Pinpoint the cell where the given text exists, returning its (x, y) midpoint coordinate. 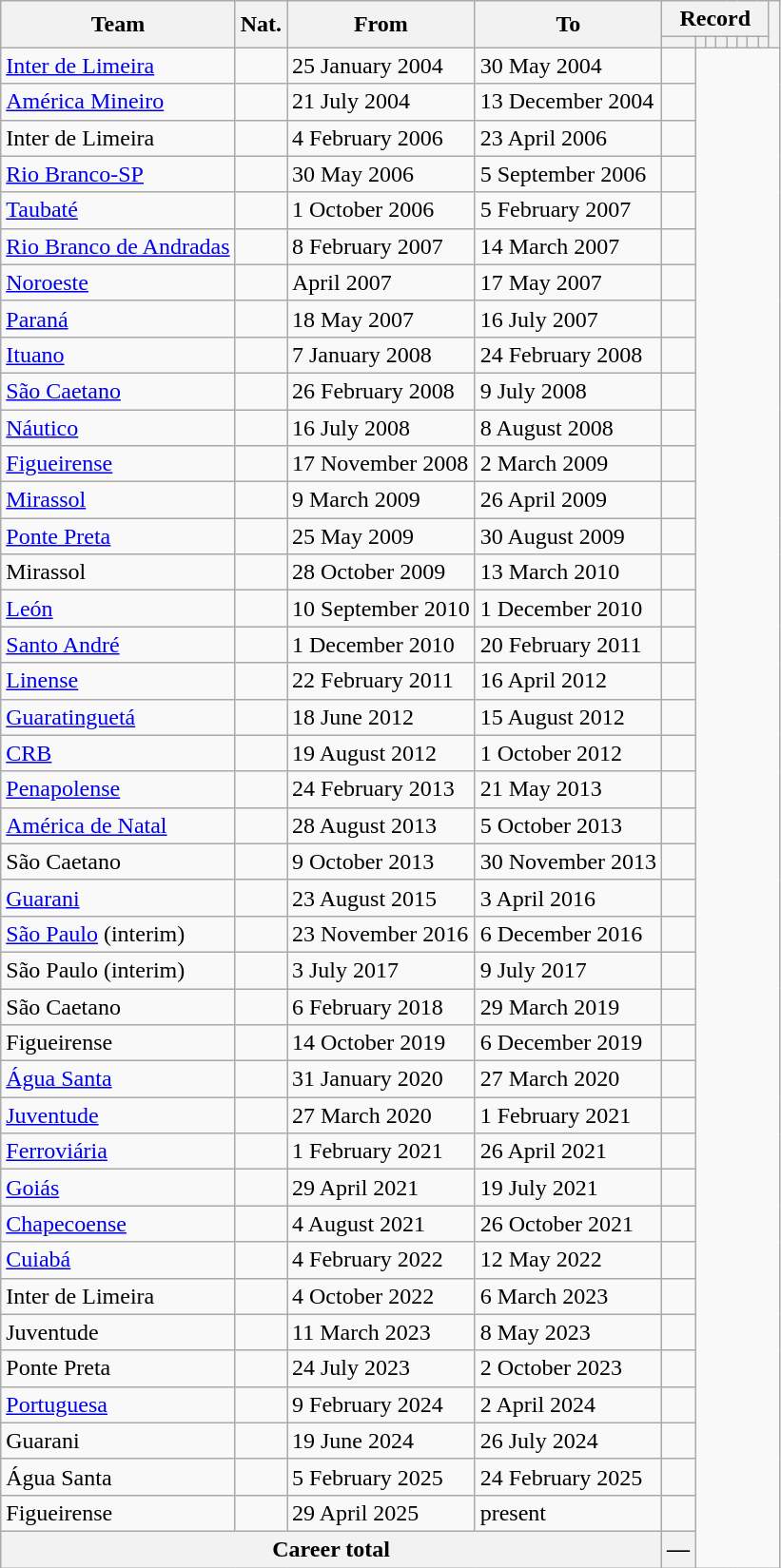
25 May 2009 (381, 536)
14 March 2007 (568, 246)
5 February 2007 (568, 210)
4 August 2021 (381, 1224)
24 February 2008 (568, 355)
5 October 2013 (568, 825)
Ferroviária (118, 1152)
América Mineiro (118, 102)
10 September 2010 (381, 609)
Rio Branco de Andradas (118, 246)
Taubaté (118, 210)
Noroeste (118, 282)
April 2007 (381, 282)
4 October 2022 (381, 1296)
2 October 2023 (568, 1368)
From (381, 25)
Record (715, 19)
30 August 2009 (568, 536)
26 April 2009 (568, 500)
América de Natal (118, 825)
26 February 2008 (381, 391)
14 October 2019 (381, 1043)
24 February 2013 (381, 789)
24 February 2025 (568, 1477)
Linense (118, 681)
6 December 2016 (568, 934)
CRB (118, 753)
Career total (331, 1549)
1 October 2006 (381, 210)
Guaratinguetá (118, 717)
2 March 2009 (568, 464)
17 November 2008 (381, 464)
29 March 2019 (568, 1007)
19 August 2012 (381, 753)
19 June 2024 (381, 1441)
22 February 2011 (381, 681)
Nat. (261, 25)
16 April 2012 (568, 681)
2 April 2024 (568, 1404)
Santo André (118, 645)
8 August 2008 (568, 427)
Team (118, 25)
Portuguesa (118, 1404)
1 October 2012 (568, 753)
4 February 2006 (381, 138)
23 April 2006 (568, 138)
21 May 2013 (568, 789)
29 April 2025 (381, 1513)
20 February 2011 (568, 645)
8 February 2007 (381, 246)
30 May 2006 (381, 174)
3 April 2016 (568, 898)
6 February 2018 (381, 1007)
30 May 2004 (568, 66)
9 March 2009 (381, 500)
León (118, 609)
25 January 2004 (381, 66)
To (568, 25)
Paraná (118, 319)
18 May 2007 (381, 319)
Náutico (118, 427)
30 November 2013 (568, 861)
Chapecoense (118, 1224)
16 July 2007 (568, 319)
12 May 2022 (568, 1260)
4 February 2022 (381, 1260)
16 July 2008 (381, 427)
Cuiabá (118, 1260)
Penapolense (118, 789)
6 December 2019 (568, 1043)
9 July 2017 (568, 970)
5 September 2006 (568, 174)
3 July 2017 (381, 970)
26 July 2024 (568, 1441)
17 May 2007 (568, 282)
31 January 2020 (381, 1079)
present (568, 1513)
Rio Branco-SP (118, 174)
— (679, 1549)
19 July 2021 (568, 1188)
28 October 2009 (381, 572)
Ituano (118, 355)
11 March 2023 (381, 1332)
26 April 2021 (568, 1152)
28 August 2013 (381, 825)
23 August 2015 (381, 898)
Goiás (118, 1188)
9 July 2008 (568, 391)
24 July 2023 (381, 1368)
26 October 2021 (568, 1224)
21 July 2004 (381, 102)
29 April 2021 (381, 1188)
5 February 2025 (381, 1477)
18 June 2012 (381, 717)
6 March 2023 (568, 1296)
8 May 2023 (568, 1332)
9 October 2013 (381, 861)
9 February 2024 (381, 1404)
13 March 2010 (568, 572)
23 November 2016 (381, 934)
7 January 2008 (381, 355)
13 December 2004 (568, 102)
15 August 2012 (568, 717)
